Pinpoint the cell where the given text exists, returning its [x, y] midpoint coordinate. 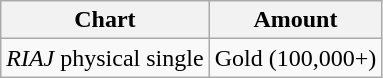
Gold (100,000+) [296, 58]
Amount [296, 20]
Chart [105, 20]
RIAJ physical single [105, 58]
